Determine the (x, y) coordinate at the center of the cell enclosing the given text.  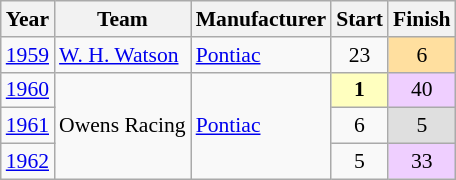
1961 (28, 126)
40 (422, 90)
Manufacturer (261, 19)
Team (122, 19)
23 (360, 55)
1 (360, 90)
W. H. Watson (122, 55)
33 (422, 162)
1959 (28, 55)
Owens Racing (122, 126)
Year (28, 19)
Finish (422, 19)
1960 (28, 90)
1962 (28, 162)
Start (360, 19)
